Scan for the cell matching the given text and deliver its [X, Y] coordinate at center. 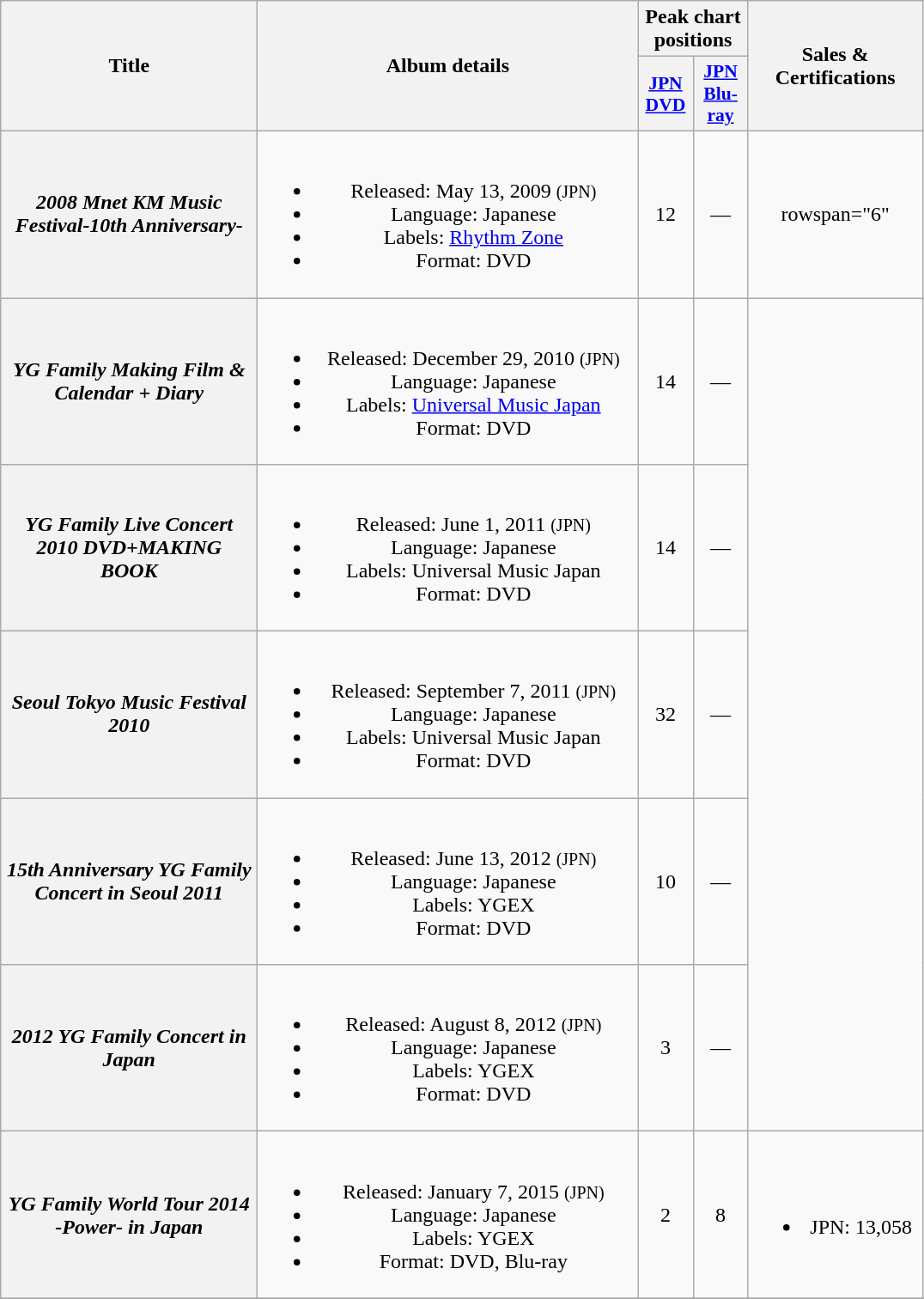
3 [666, 1048]
2012 YG Family Concert in Japan [129, 1048]
Seoul Tokyo Music Festival 2010 [129, 715]
Released: December 29, 2010 (JPN)Language: JapaneseLabels: Universal Music JapanFormat: DVD [448, 381]
8 [720, 1215]
2 [666, 1215]
Peak chart positions [693, 29]
Released: September 7, 2011 (JPN)Language: JapaneseLabels: Universal Music JapanFormat: DVD [448, 715]
YG Family Live Concert 2010 DVD+MAKING BOOK [129, 548]
Released: January 7, 2015 (JPN)Language: JapaneseLabels: YGEXFormat: DVD, Blu-ray [448, 1215]
Released: August 8, 2012 (JPN)Language: JapaneseLabels: YGEXFormat: DVD [448, 1048]
10 [666, 881]
2008 Mnet KM Music Festival-10th Anniversary- [129, 214]
12 [666, 214]
15th Anniversary YG Family Concert in Seoul 2011 [129, 881]
JPNBlu-ray [720, 95]
Released: June 13, 2012 (JPN)Language: JapaneseLabels: YGEXFormat: DVD [448, 881]
rowspan="6" [835, 214]
Album details [448, 66]
Title [129, 66]
Released: June 1, 2011 (JPN)Language: JapaneseLabels: Universal Music JapanFormat: DVD [448, 548]
Released: May 13, 2009 (JPN)Language: JapaneseLabels: Rhythm ZoneFormat: DVD [448, 214]
32 [666, 715]
YG Family World Tour 2014 -Power- in Japan [129, 1215]
YG Family Making Film & Calendar + Diary [129, 381]
Sales & Certifications [835, 66]
JPN: 13,058 [835, 1215]
JPNDVD [666, 95]
